Detect which cell encompasses the target text, then output its [x, y] center coordinate. 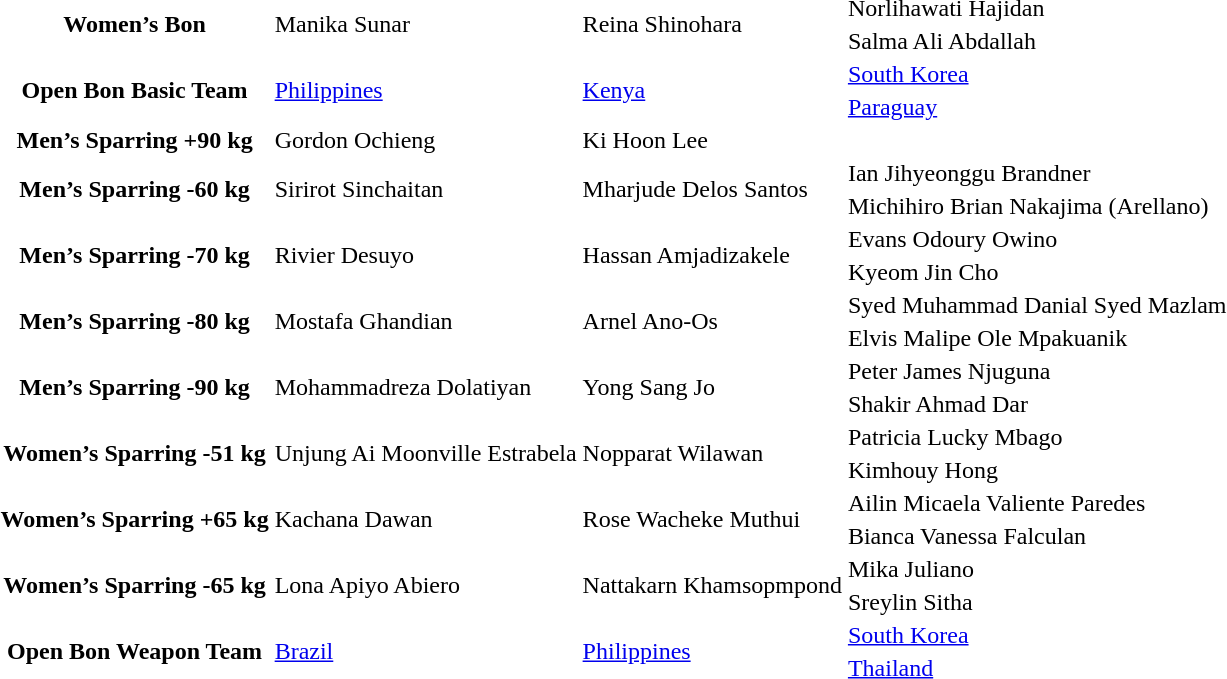
Nopparat Wilawan [712, 454]
Lona Apiyo Abiero [426, 586]
Hassan Amjadizakele [712, 256]
Arnel Ano-Os [712, 322]
Kachana Dawan [426, 520]
Sirirot Sinchaitan [426, 190]
Mharjude Delos Santos [712, 190]
Mostafa Ghandian [426, 322]
Rivier Desuyo [426, 256]
Yong Sang Jo [712, 388]
Philippines [426, 90]
Rose Wacheke Muthui [712, 520]
Gordon Ochieng [426, 140]
Unjung Ai Moonville Estrabela [426, 454]
Ki Hoon Lee [712, 140]
Kenya [712, 90]
Mohammadreza Dolatiyan [426, 388]
Nattakarn Khamsopmpond [712, 586]
